Find where the given text appears and provide that cell's center as (x, y) coordinate. 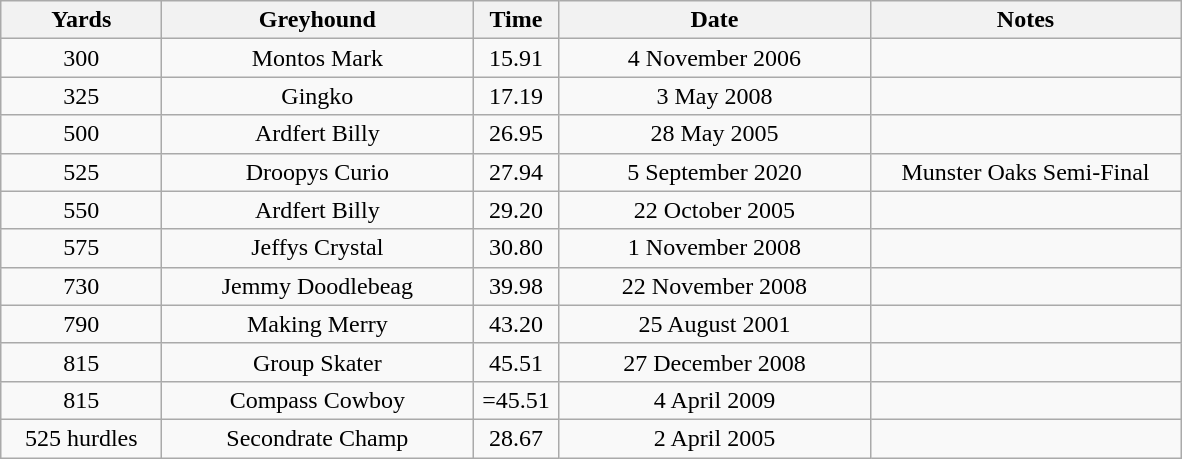
Montos Mark (318, 58)
25 August 2001 (714, 324)
2 April 2005 (714, 438)
Date (714, 20)
22 October 2005 (714, 210)
28.67 (516, 438)
Yards (82, 20)
22 November 2008 (714, 286)
29.20 (516, 210)
Notes (1026, 20)
Compass Cowboy (318, 400)
525 (82, 172)
Gingko (318, 96)
Jeffys Crystal (318, 248)
1 November 2008 (714, 248)
4 November 2006 (714, 58)
Greyhound (318, 20)
Munster Oaks Semi-Final (1026, 172)
Droopys Curio (318, 172)
30.80 (516, 248)
17.19 (516, 96)
500 (82, 134)
5 September 2020 (714, 172)
Secondrate Champ (318, 438)
525 hurdles (82, 438)
26.95 (516, 134)
39.98 (516, 286)
Making Merry (318, 324)
43.20 (516, 324)
730 (82, 286)
300 (82, 58)
28 May 2005 (714, 134)
Jemmy Doodlebeag (318, 286)
45.51 (516, 362)
=45.51 (516, 400)
Time (516, 20)
27.94 (516, 172)
Group Skater (318, 362)
575 (82, 248)
325 (82, 96)
4 April 2009 (714, 400)
15.91 (516, 58)
3 May 2008 (714, 96)
27 December 2008 (714, 362)
550 (82, 210)
790 (82, 324)
